From the cell containing the given text, extract its center point as (x, y) coordinate. 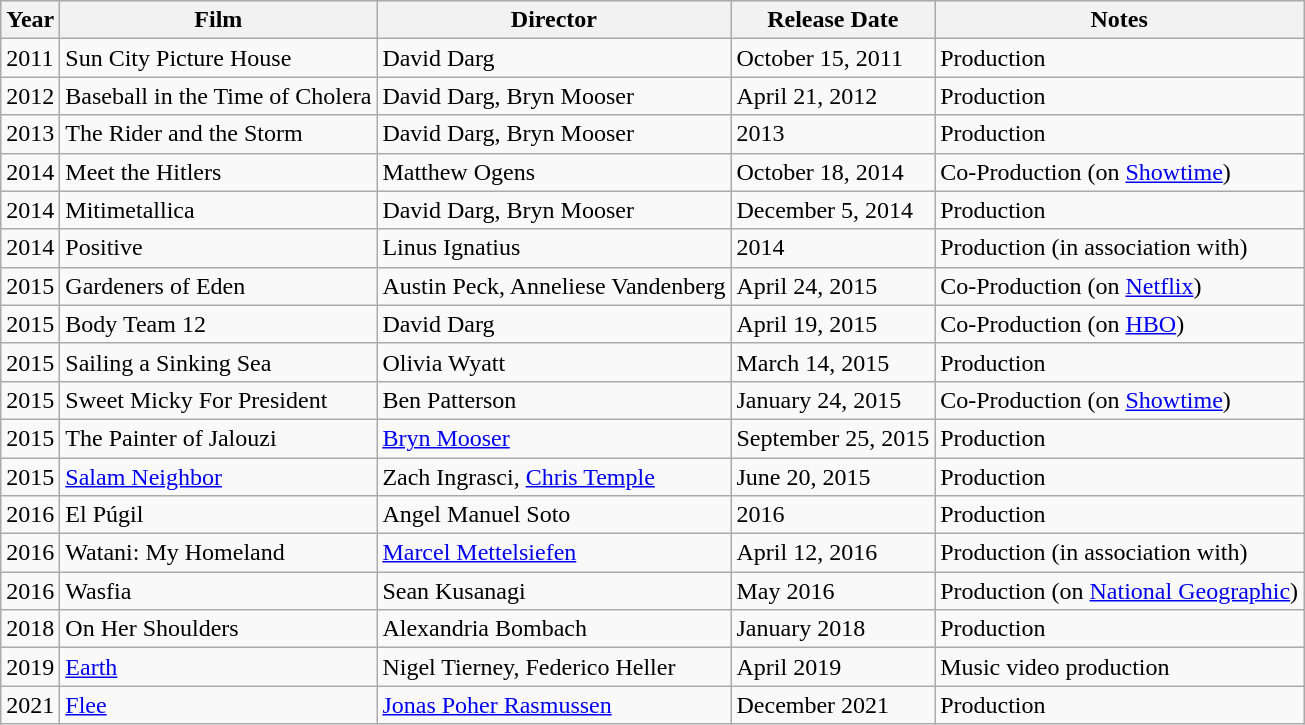
April 2019 (833, 667)
Marcel Mettelsiefen (554, 553)
Film (218, 20)
Watani: My Homeland (218, 553)
September 25, 2015 (833, 438)
Nigel Tierney, Federico Heller (554, 667)
Gardeners of Eden (218, 286)
2012 (30, 96)
Salam Neighbor (218, 477)
Alexandria Bombach (554, 629)
Jonas Poher Rasmussen (554, 705)
El Púgil (218, 515)
Bryn Mooser (554, 438)
Angel Manuel Soto (554, 515)
2011 (30, 58)
Release Date (833, 20)
April 21, 2012 (833, 96)
Linus Ignatius (554, 248)
Wasfia (218, 591)
Music video production (1120, 667)
April 24, 2015 (833, 286)
On Her Shoulders (218, 629)
Co-Production (on HBO) (1120, 324)
Sun City Picture House (218, 58)
December 2021 (833, 705)
Notes (1120, 20)
Director (554, 20)
October 15, 2011 (833, 58)
March 14, 2015 (833, 362)
2019 (30, 667)
Earth (218, 667)
Body Team 12 (218, 324)
December 5, 2014 (833, 210)
April 19, 2015 (833, 324)
Co-Production (on Netflix) (1120, 286)
May 2016 (833, 591)
Mitimetallica (218, 210)
Sweet Micky For President (218, 400)
Positive (218, 248)
October 18, 2014 (833, 172)
June 20, 2015 (833, 477)
Olivia Wyatt (554, 362)
April 12, 2016 (833, 553)
Year (30, 20)
The Rider and the Storm (218, 134)
Baseball in the Time of Cholera (218, 96)
Flee (218, 705)
Matthew Ogens (554, 172)
January 24, 2015 (833, 400)
Ben Patterson (554, 400)
2021 (30, 705)
2018 (30, 629)
Sean Kusanagi (554, 591)
Production (on National Geographic) (1120, 591)
Sailing a Sinking Sea (218, 362)
Meet the Hitlers (218, 172)
Austin Peck, Anneliese Vandenberg (554, 286)
January 2018 (833, 629)
The Painter of Jalouzi (218, 438)
Zach Ingrasci, Chris Temple (554, 477)
